Extract the (X, Y) coordinate from the center of the cell holding the provided text.  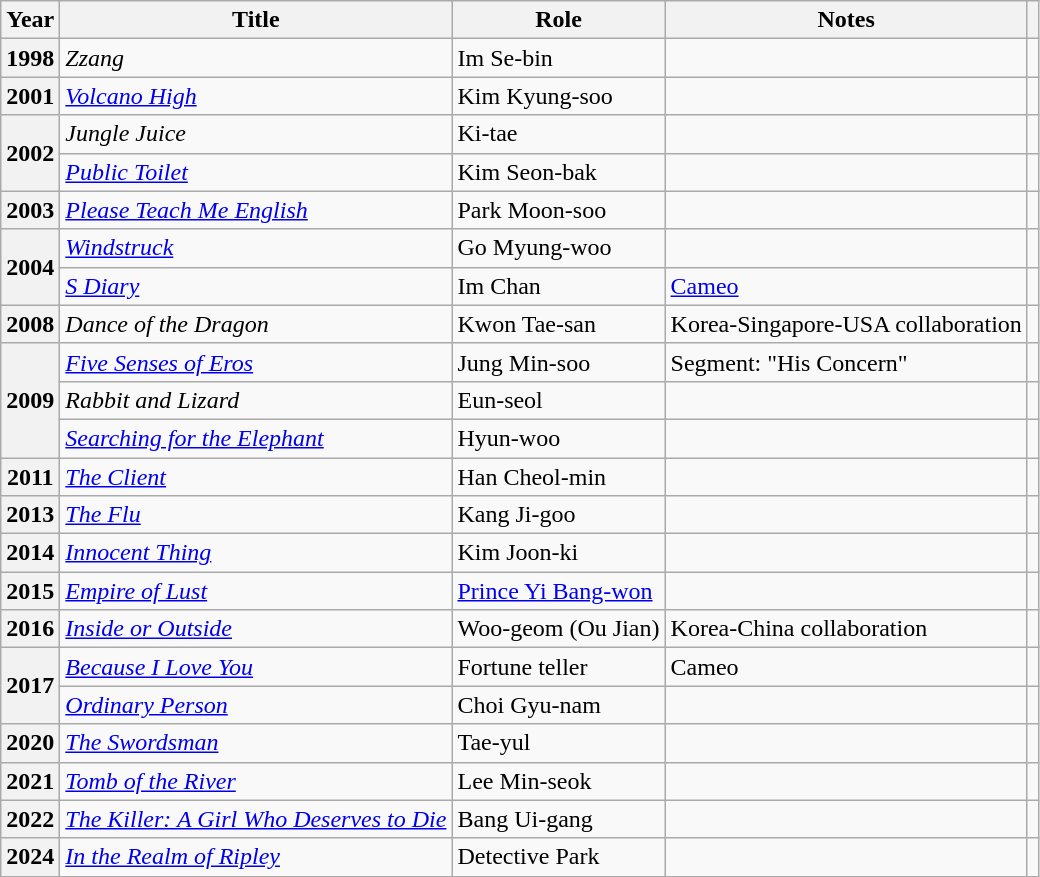
Detective Park (558, 857)
Lee Min-seok (558, 781)
2020 (30, 743)
1998 (30, 58)
Title (256, 20)
Korea-China collaboration (846, 629)
2024 (30, 857)
The Flu (256, 515)
Ordinary Person (256, 705)
Hyun-woo (558, 438)
Searching for the Elephant (256, 438)
Inside or Outside (256, 629)
Prince Yi Bang-won (558, 591)
2015 (30, 591)
2017 (30, 686)
Dance of the Dragon (256, 324)
Jungle Juice (256, 134)
The Client (256, 477)
2001 (30, 96)
Im Chan (558, 286)
Empire of Lust (256, 591)
Korea-Singapore-USA collaboration (846, 324)
Notes (846, 20)
Kwon Tae-san (558, 324)
Role (558, 20)
Please Teach Me English (256, 210)
Go Myung-woo (558, 248)
Ki-tae (558, 134)
Kim Joon-ki (558, 553)
The Killer: A Girl Who Deserves to Die (256, 819)
Five Senses of Eros (256, 362)
Han Cheol-min (558, 477)
Im Se-bin (558, 58)
2003 (30, 210)
2013 (30, 515)
2021 (30, 781)
Zzang (256, 58)
Jung Min-soo (558, 362)
2008 (30, 324)
In the Realm of Ripley (256, 857)
Eun-seol (558, 400)
Public Toilet (256, 172)
2009 (30, 400)
2002 (30, 153)
Rabbit and Lizard (256, 400)
2016 (30, 629)
Kim Kyung-soo (558, 96)
The Swordsman (256, 743)
Choi Gyu-nam (558, 705)
Tomb of the River (256, 781)
Fortune teller (558, 667)
Volcano High (256, 96)
Park Moon-soo (558, 210)
Segment: "His Concern" (846, 362)
Because I Love You (256, 667)
2004 (30, 267)
Kang Ji-goo (558, 515)
Kim Seon-bak (558, 172)
2022 (30, 819)
Year (30, 20)
2014 (30, 553)
Windstruck (256, 248)
Tae-yul (558, 743)
Innocent Thing (256, 553)
Woo-geom (Ou Jian) (558, 629)
Bang Ui-gang (558, 819)
2011 (30, 477)
S Diary (256, 286)
